Provide the (X, Y) coordinate of the cell's center where the given text is located.  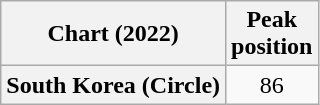
86 (272, 85)
Peakposition (272, 34)
Chart (2022) (114, 34)
South Korea (Circle) (114, 85)
